Extract the [x, y] coordinate from the center of the cell holding the provided text.  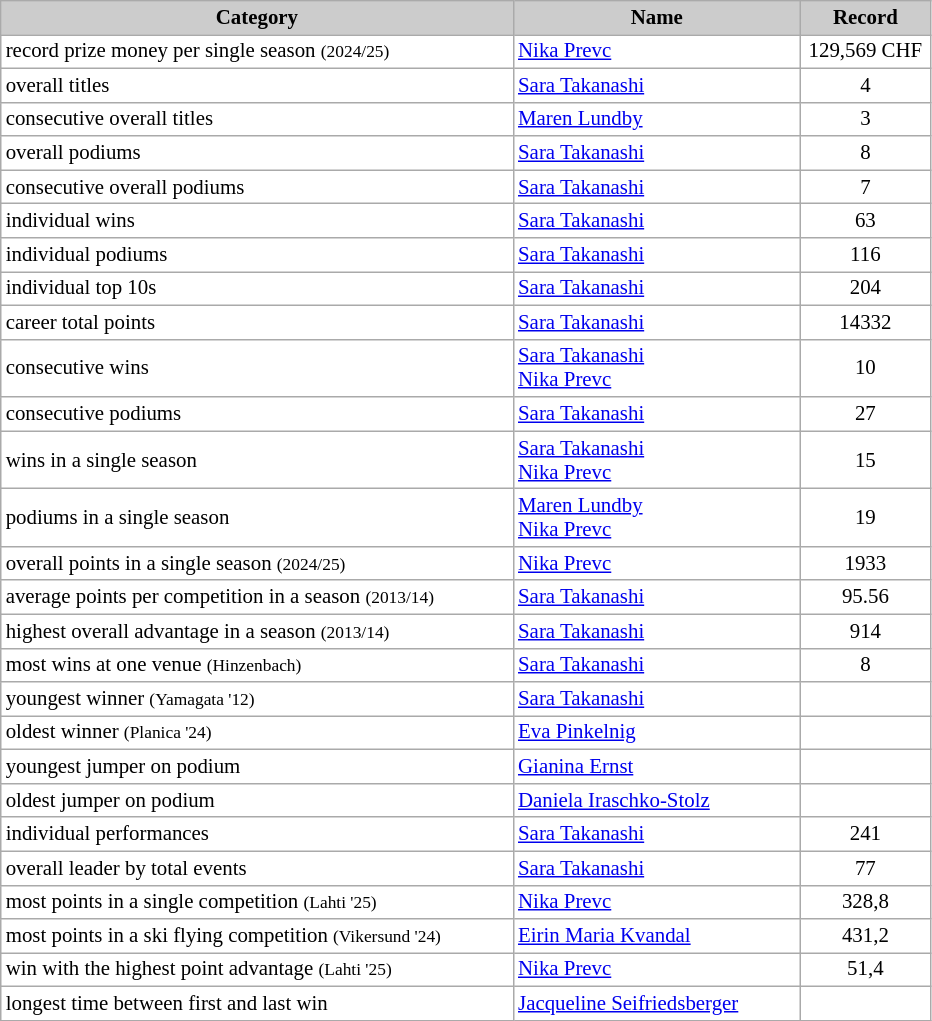
Eirin Maria Kvandal [656, 936]
most points in a ski flying competition (Vikersund '24) [257, 936]
youngest jumper on podium [257, 767]
7 [865, 187]
wins in a single season [257, 460]
77 [865, 868]
Maren Lundby Nika Prevc [656, 518]
most wins at one venue (Hinzenbach) [257, 665]
14332 [865, 322]
overall leader by total events [257, 868]
10 [865, 368]
914 [865, 631]
116 [865, 255]
Eva Pinkelnig [656, 733]
youngest winner (Yamagata '12) [257, 699]
individual podiums [257, 255]
15 [865, 460]
career total points [257, 322]
51,4 [865, 970]
overall podiums [257, 153]
4 [865, 85]
record prize money per single season (2024/25) [257, 51]
328,8 [865, 902]
Jacqueline Seifriedsberger [656, 1003]
Maren Lundby [656, 119]
1933 [865, 563]
consecutive overall podiums [257, 187]
241 [865, 834]
consecutive wins [257, 368]
Gianina Ernst [656, 767]
consecutive overall titles [257, 119]
oldest jumper on podium [257, 800]
highest overall advantage in a season (2013/14) [257, 631]
longest time between first and last win [257, 1003]
win with the highest point advantage (Lahti '25) [257, 970]
overall points in a single season (2024/25) [257, 563]
3 [865, 119]
individual performances [257, 834]
27 [865, 414]
95.56 [865, 597]
individual wins [257, 221]
podiums in a single season [257, 518]
average points per competition in a season (2013/14) [257, 597]
Daniela Iraschko-Stolz [656, 800]
oldest winner (Planica '24) [257, 733]
63 [865, 221]
Category [257, 18]
overall titles [257, 85]
Record [865, 18]
204 [865, 288]
19 [865, 518]
129,569 CHF [865, 51]
most points in a single competition (Lahti '25) [257, 902]
Name [656, 18]
431,2 [865, 936]
individual top 10s [257, 288]
consecutive podiums [257, 414]
